Provide the (X, Y) coordinate of the cell's center where the given text is located.  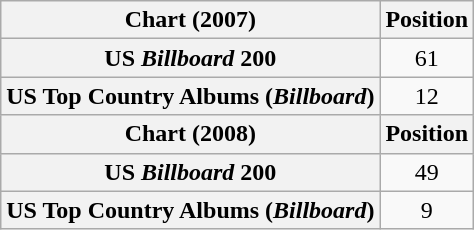
12 (427, 96)
Chart (2007) (190, 20)
9 (427, 210)
61 (427, 58)
49 (427, 172)
Chart (2008) (190, 134)
